Locate the cell with the specified text and output its (X, Y) center coordinate. 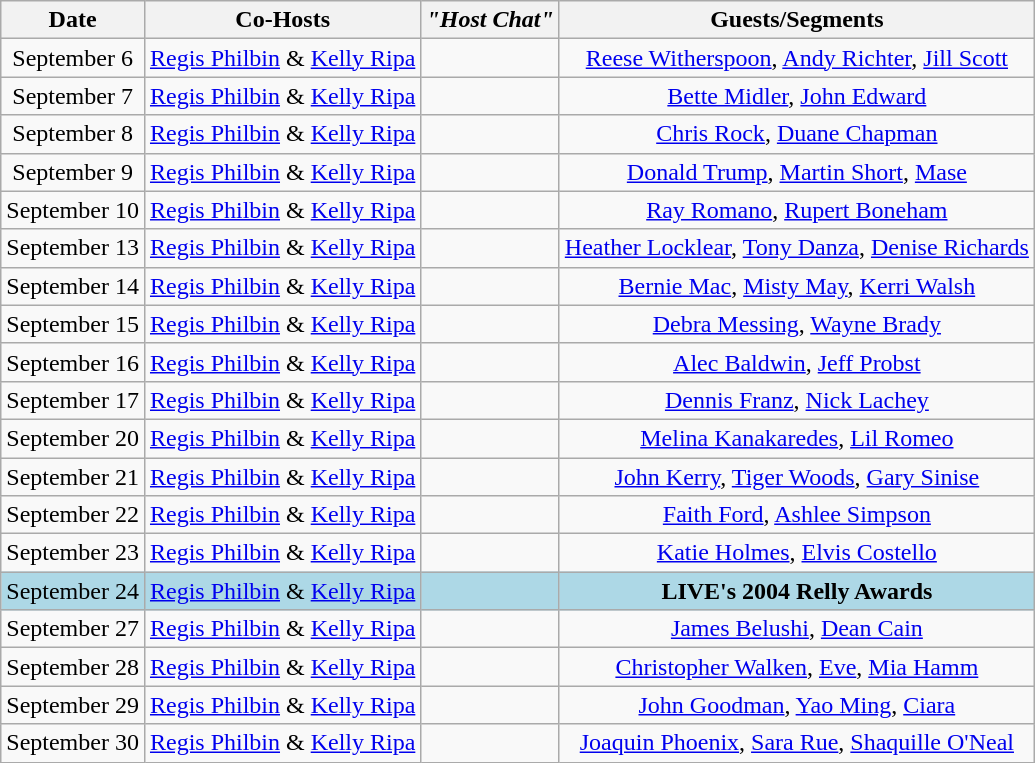
September 17 (73, 400)
Heather Locklear, Tony Danza, Denise Richards (796, 248)
September 29 (73, 705)
John Kerry, Tiger Woods, Gary Sinise (796, 477)
Debra Messing, Wayne Brady (796, 324)
Joaquin Phoenix, Sara Rue, Shaquille O'Neal (796, 743)
September 24 (73, 591)
Melina Kanakaredes, Lil Romeo (796, 438)
September 8 (73, 134)
Christopher Walken, Eve, Mia Hamm (796, 667)
"Host Chat" (490, 20)
September 10 (73, 210)
September 30 (73, 743)
September 6 (73, 58)
Date (73, 20)
September 9 (73, 172)
September 22 (73, 515)
Co-Hosts (282, 20)
Guests/Segments (796, 20)
September 7 (73, 96)
Katie Holmes, Elvis Costello (796, 553)
LIVE's 2004 Relly Awards (796, 591)
Dennis Franz, Nick Lachey (796, 400)
Bernie Mac, Misty May, Kerri Walsh (796, 286)
Ray Romano, Rupert Boneham (796, 210)
Donald Trump, Martin Short, Mase (796, 172)
September 16 (73, 362)
Alec Baldwin, Jeff Probst (796, 362)
September 28 (73, 667)
September 20 (73, 438)
September 14 (73, 286)
James Belushi, Dean Cain (796, 629)
Bette Midler, John Edward (796, 96)
September 13 (73, 248)
John Goodman, Yao Ming, Ciara (796, 705)
Chris Rock, Duane Chapman (796, 134)
Faith Ford, Ashlee Simpson (796, 515)
September 21 (73, 477)
September 23 (73, 553)
Reese Witherspoon, Andy Richter, Jill Scott (796, 58)
September 15 (73, 324)
September 27 (73, 629)
